Extract the (X, Y) coordinate from the center of the cell holding the provided text.  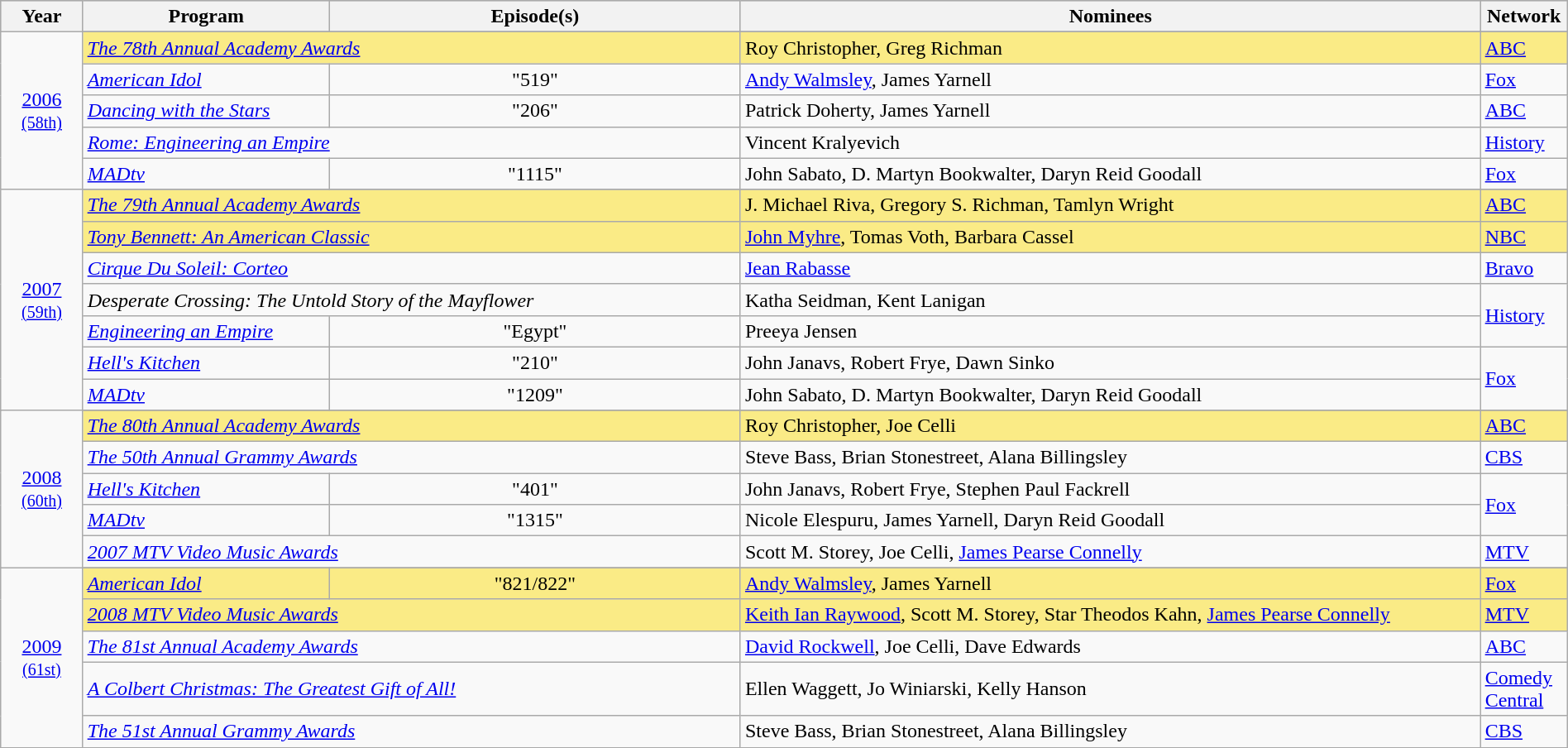
Preeya Jensen (1110, 331)
The 78th Annual Academy Awards (412, 48)
David Rockwell, Joe Celli, Dave Edwards (1110, 646)
Jean Rabasse (1110, 268)
Bravo (1523, 268)
Engineering an Empire (206, 331)
2007 MTV Video Music Awards (412, 552)
Vincent Kralyevich (1110, 142)
Keith Ian Raywood, Scott M. Storey, Star Theodos Kahn, James Pearse Connelly (1110, 615)
John Janavs, Robert Frye, Stephen Paul Fackrell (1110, 489)
The 51st Annual Grammy Awards (412, 731)
"401" (534, 489)
Nominees (1110, 17)
2009(61st) (41, 657)
Year (41, 17)
Roy Christopher, Joe Celli (1110, 426)
The 50th Annual Grammy Awards (412, 458)
Katha Seidman, Kent Lanigan (1110, 300)
The 81st Annual Academy Awards (412, 646)
Roy Christopher, Greg Richman (1110, 48)
"519" (534, 79)
Dancing with the Stars (206, 111)
A Colbert Christmas: The Greatest Gift of All! (412, 688)
The 80th Annual Academy Awards (412, 426)
Patrick Doherty, James Yarnell (1110, 111)
J. Michael Riva, Gregory S. Richman, Tamlyn Wright (1110, 205)
2008(60th) (41, 489)
"821/822" (534, 583)
Program (206, 17)
Comedy Central (1523, 688)
NBC (1523, 237)
John Janavs, Robert Frye, Dawn Sinko (1110, 362)
Desperate Crossing: The Untold Story of the Mayflower (412, 300)
"1315" (534, 520)
2007(59th) (41, 300)
The 79th Annual Academy Awards (412, 205)
Rome: Engineering an Empire (412, 142)
"1115" (534, 174)
"Egypt" (534, 331)
2006(58th) (41, 111)
"210" (534, 362)
"1209" (534, 395)
Nicole Elespuru, James Yarnell, Daryn Reid Goodall (1110, 520)
Cirque Du Soleil: Corteo (412, 268)
Scott M. Storey, Joe Celli, James Pearse Connelly (1110, 552)
Episode(s) (534, 17)
Ellen Waggett, Jo Winiarski, Kelly Hanson (1110, 688)
"206" (534, 111)
Network (1523, 17)
Tony Bennett: An American Classic (412, 237)
2008 MTV Video Music Awards (412, 615)
John Myhre, Tomas Voth, Barbara Cassel (1110, 237)
